Pinpoint the cell where the given text exists, returning its (X, Y) midpoint coordinate. 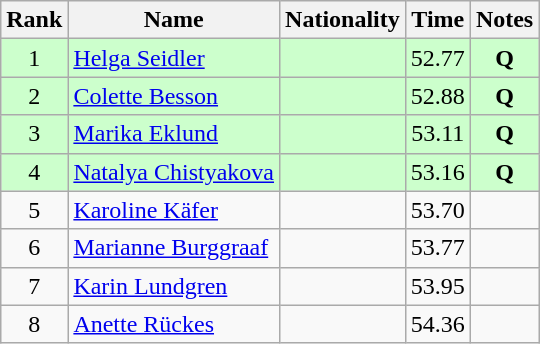
53.11 (438, 134)
Marianne Burggraaf (174, 248)
Notes (504, 20)
54.36 (438, 324)
5 (34, 210)
Colette Besson (174, 96)
Marika Eklund (174, 134)
4 (34, 172)
6 (34, 248)
Karin Lundgren (174, 286)
7 (34, 286)
Time (438, 20)
Rank (34, 20)
53.70 (438, 210)
53.77 (438, 248)
Nationality (343, 20)
52.77 (438, 58)
Natalya Chistyakova (174, 172)
53.95 (438, 286)
Helga Seidler (174, 58)
Karoline Käfer (174, 210)
Name (174, 20)
8 (34, 324)
53.16 (438, 172)
Anette Rückes (174, 324)
1 (34, 58)
2 (34, 96)
3 (34, 134)
52.88 (438, 96)
